Determine the [x, y] coordinate at the center of the cell enclosing the given text.  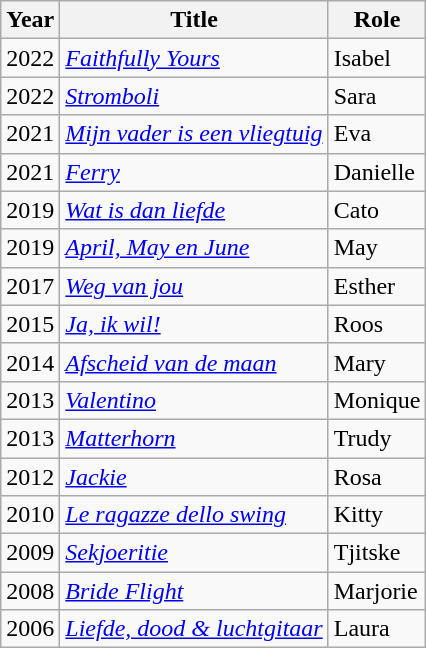
Title [194, 20]
Weg van jou [194, 286]
Kitty [377, 515]
Faithfully Yours [194, 58]
Mijn vader is een vliegtuig [194, 134]
2017 [30, 286]
Rosa [377, 477]
Sara [377, 96]
Stromboli [194, 96]
Marjorie [377, 591]
Year [30, 20]
Danielle [377, 172]
Roos [377, 324]
Liefde, dood & luchtgitaar [194, 629]
Mary [377, 362]
Matterhorn [194, 438]
Wat is dan liefde [194, 210]
May [377, 248]
2008 [30, 591]
Ferry [194, 172]
2015 [30, 324]
2012 [30, 477]
Esther [377, 286]
Trudy [377, 438]
Role [377, 20]
Tjitske [377, 553]
Monique [377, 400]
2010 [30, 515]
April, May en June [194, 248]
Cato [377, 210]
2009 [30, 553]
Bride Flight [194, 591]
Jackie [194, 477]
Ja, ik wil! [194, 324]
Eva [377, 134]
Le ragazze dello swing [194, 515]
Afscheid van de maan [194, 362]
2006 [30, 629]
2014 [30, 362]
Isabel [377, 58]
Sekjoeritie [194, 553]
Laura [377, 629]
Valentino [194, 400]
